Extract the (X, Y) coordinate from the center of the cell holding the provided text.  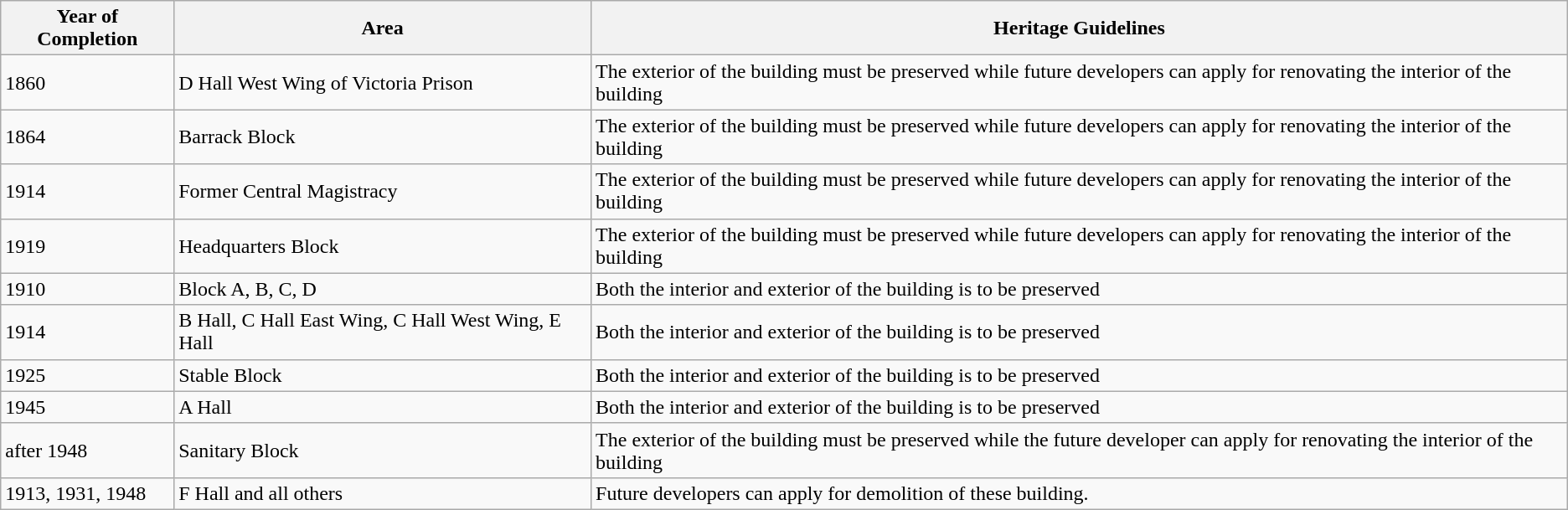
Barrack Block (383, 137)
1919 (87, 246)
Area (383, 28)
1913, 1931, 1948 (87, 493)
B Hall, C Hall East Wing, C Hall West Wing, E Hall (383, 332)
1864 (87, 137)
1925 (87, 375)
D Hall West Wing of Victoria Prison (383, 82)
1945 (87, 407)
1860 (87, 82)
The exterior of the building must be preserved while the future developer can apply for renovating the interior of the building (1080, 451)
F Hall and all others (383, 493)
Stable Block (383, 375)
1910 (87, 289)
Headquarters Block (383, 246)
Former Central Magistracy (383, 191)
Block A, B, C, D (383, 289)
Year of Completion (87, 28)
Heritage Guidelines (1080, 28)
after 1948 (87, 451)
Sanitary Block (383, 451)
Future developers can apply for demolition of these building. (1080, 493)
A Hall (383, 407)
